Determine the [X, Y] coordinate at the center of the cell enclosing the given text.  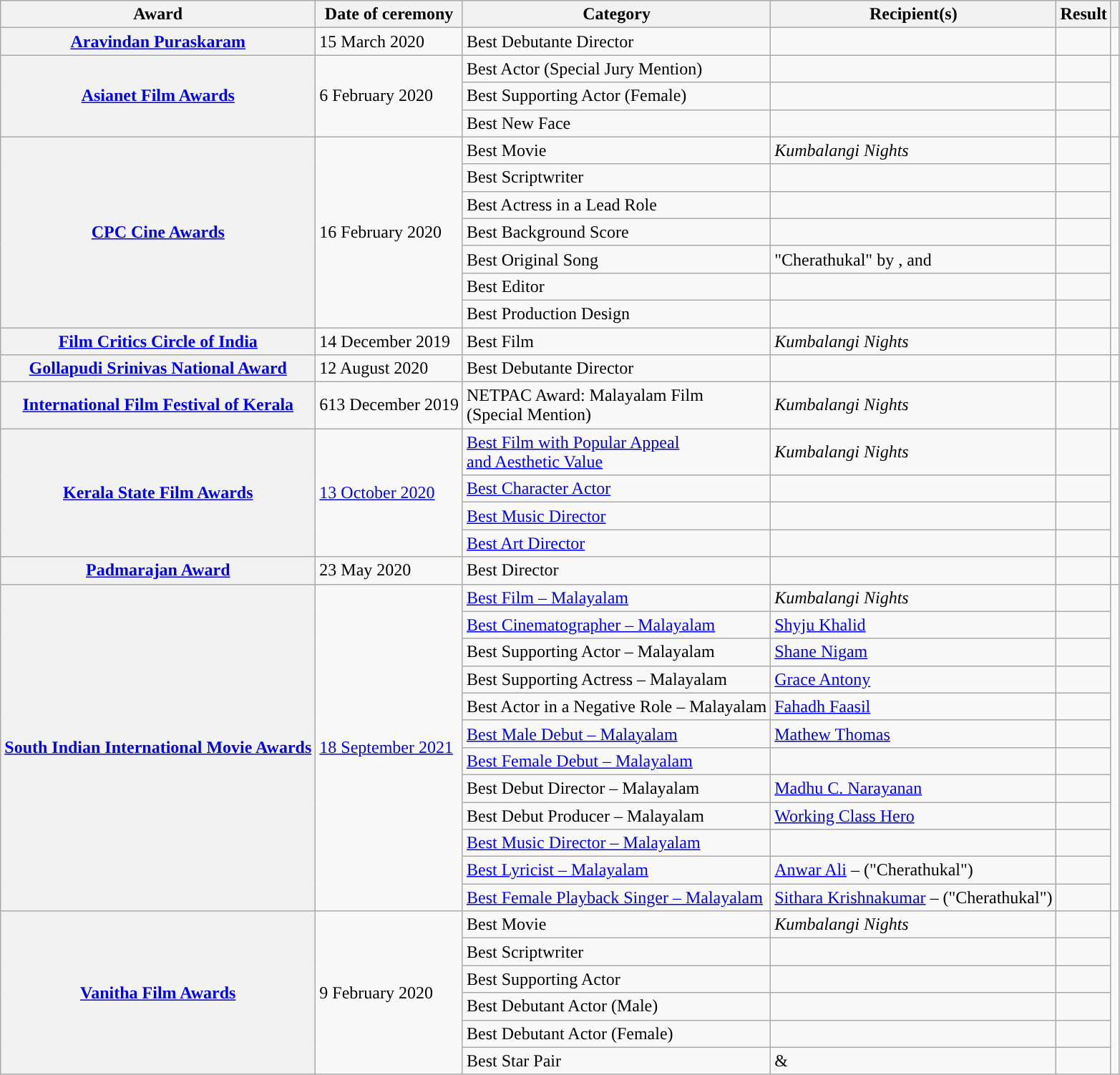
Film Critics Circle of India [158, 341]
Best Female Playback Singer – Malayalam [616, 898]
Madhu C. Narayanan [913, 788]
Best Supporting Actress – Malayalam [616, 679]
9 February 2020 [389, 993]
Award [158, 14]
Working Class Hero [913, 815]
613 December 2019 [389, 405]
Best Debutant Actor (Female) [616, 1033]
Best Music Director [616, 516]
Sithara Krishnakumar – ("Cherathukal") [913, 898]
Best Cinematographer – Malayalam [616, 625]
Best Film [616, 341]
Best Debutant Actor (Male) [616, 1006]
Best Character Actor [616, 489]
Best Actor in a Negative Role – Malayalam [616, 706]
Recipient(s) [913, 14]
Result [1084, 14]
Best New Face [616, 123]
Best Supporting Actor [616, 979]
15 March 2020 [389, 42]
Grace Antony [913, 679]
13 October 2020 [389, 492]
Best Editor [616, 286]
Best Production Design [616, 313]
6 February 2020 [389, 96]
& [913, 1061]
Best Debut Producer – Malayalam [616, 815]
23 May 2020 [389, 570]
Gollapudi Srinivas National Award [158, 369]
Best Art Director [616, 543]
Asianet Film Awards [158, 96]
Shane Nigam [913, 652]
South Indian International Movie Awards [158, 747]
Category [616, 14]
Aravindan Puraskaram [158, 42]
Best Debut Director – Malayalam [616, 788]
Best Male Debut – Malayalam [616, 734]
Best Original Song [616, 259]
Best Star Pair [616, 1061]
"Cherathukal" by , and [913, 259]
Best Film – Malayalam [616, 598]
NETPAC Award: Malayalam Film (Special Mention) [616, 405]
Best Actor (Special Jury Mention) [616, 69]
Best Actress in a Lead Role [616, 205]
International Film Festival of Kerala [158, 405]
Padmarajan Award [158, 570]
Best Lyricist – Malayalam [616, 870]
CPC Cine Awards [158, 232]
18 September 2021 [389, 747]
Best Supporting Actor (Female) [616, 96]
Best Director [616, 570]
Anwar Ali – ("Cherathukal") [913, 870]
Best Female Debut – Malayalam [616, 761]
Fahadh Faasil [913, 706]
Mathew Thomas [913, 734]
Best Film with Popular Appealand Aesthetic Value [616, 452]
16 February 2020 [389, 232]
Kerala State Film Awards [158, 492]
Vanitha Film Awards [158, 993]
Best Supporting Actor – Malayalam [616, 652]
12 August 2020 [389, 369]
Best Background Score [616, 232]
Best Music Director – Malayalam [616, 843]
14 December 2019 [389, 341]
Date of ceremony [389, 14]
Shyju Khalid [913, 625]
